Capture the cell that displays the provided text and extract its (X, Y) central coordinate. 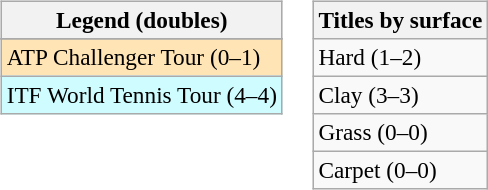
Grass (0–0) (400, 133)
Titles by surface (400, 20)
Carpet (0–0) (400, 171)
Clay (3–3) (400, 95)
ITF World Tennis Tour (4–4) (142, 95)
Legend (doubles) (142, 20)
ATP Challenger Tour (0–1) (142, 57)
Hard (1–2) (400, 57)
